Pinpoint the cell where the given text exists, returning its [x, y] midpoint coordinate. 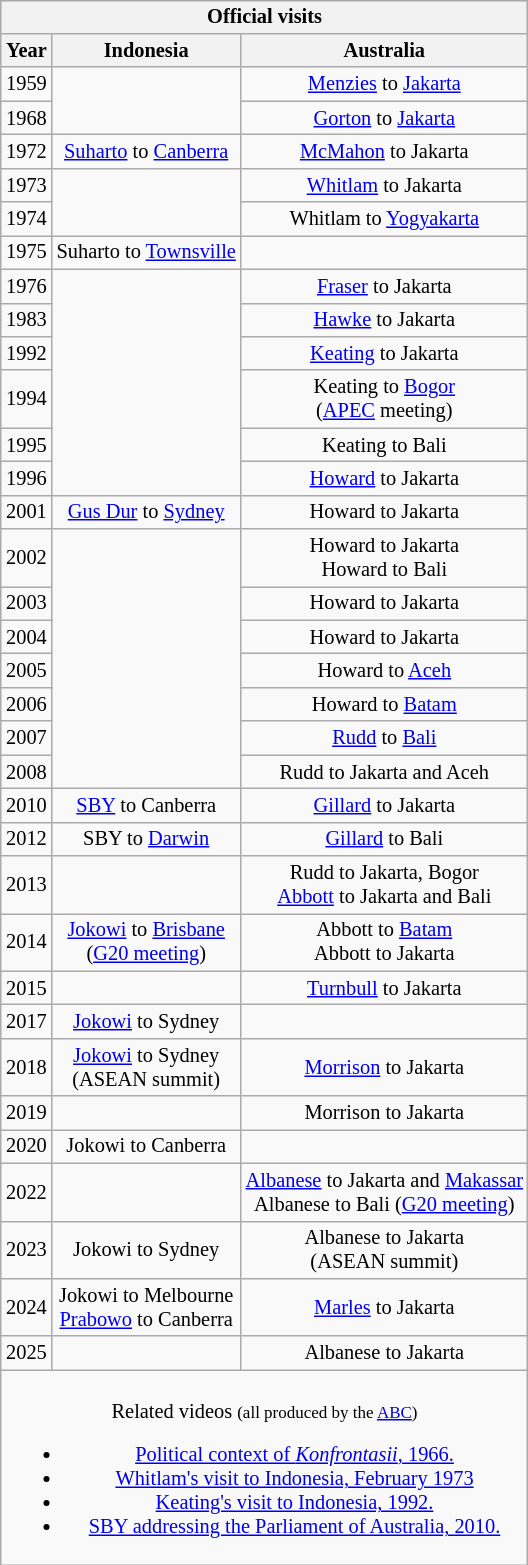
McMahon to Jakarta [384, 152]
2010 [26, 806]
Rudd to Jakarta, BogorAbbott to Jakarta and Bali [384, 885]
Suharto to Canberra [146, 152]
Gus Dur to Sydney [146, 512]
Keating to Bali [384, 445]
2013 [26, 885]
2002 [26, 558]
Albanese to Jakarta(ASEAN summit) [384, 1250]
Hawke to Jakarta [384, 320]
1974 [26, 219]
Jokowi to Brisbane(G20 meeting) [146, 943]
2020 [26, 1147]
1976 [26, 286]
2019 [26, 1113]
Keating to Bogor(APEC meeting) [384, 399]
Year [26, 51]
Howard to JakartaHoward to Bali [384, 558]
Albanese to Jakarta and Makassar Albanese to Bali (G20 meeting) [384, 1192]
Marles to Jakarta [384, 1308]
Indonesia [146, 51]
Albanese to Jakarta [384, 1353]
Gillard to Jakarta [384, 806]
2018 [26, 1068]
Official visits [264, 17]
SBY to Darwin [146, 839]
Gillard to Bali [384, 839]
1975 [26, 253]
Howard to Aceh [384, 671]
2006 [26, 705]
1968 [26, 118]
2017 [26, 1022]
Australia [384, 51]
Rudd to Jakarta and Aceh [384, 772]
2024 [26, 1308]
1994 [26, 399]
2022 [26, 1192]
1995 [26, 445]
2001 [26, 512]
2012 [26, 839]
2007 [26, 738]
1973 [26, 185]
2003 [26, 604]
Menzies to Jakarta [384, 84]
Fraser to Jakarta [384, 286]
Gorton to Jakarta [384, 118]
Rudd to Bali [384, 738]
Jokowi to Canberra [146, 1147]
2023 [26, 1250]
Jokowi to Sydney(ASEAN summit) [146, 1068]
2015 [26, 988]
1983 [26, 320]
2014 [26, 943]
Howard to Batam [384, 705]
Abbott to BatamAbbott to Jakarta [384, 943]
Whitlam to Yogyakarta [384, 219]
Turnbull to Jakarta [384, 988]
2008 [26, 772]
Suharto to Townsville [146, 253]
1972 [26, 152]
Jokowi to Melbourne Prabowo to Canberra [146, 1308]
1996 [26, 479]
Keating to Jakarta [384, 354]
2025 [26, 1353]
SBY to Canberra [146, 806]
2004 [26, 637]
2005 [26, 671]
Whitlam to Jakarta [384, 185]
1992 [26, 354]
1959 [26, 84]
